From the cell containing the given text, extract its center point as (X, Y) coordinate. 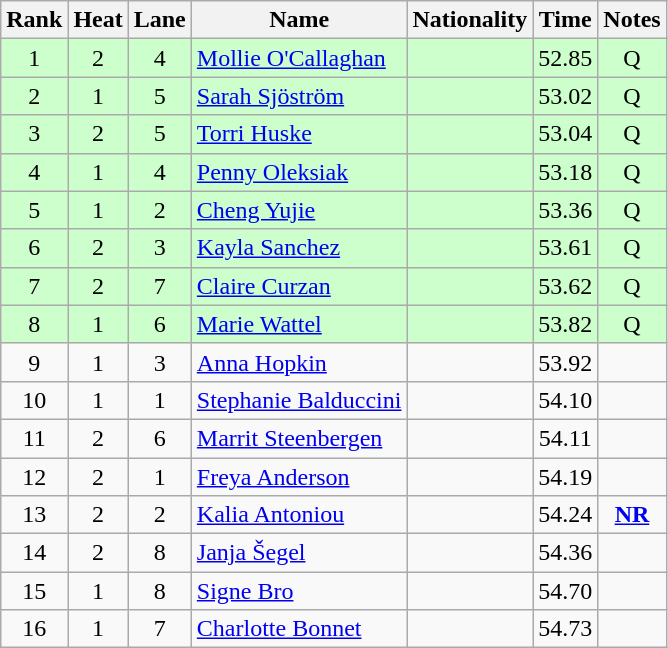
11 (34, 438)
54.10 (566, 400)
Marrit Steenbergen (299, 438)
Marie Wattel (299, 324)
16 (34, 629)
54.70 (566, 591)
53.92 (566, 362)
54.11 (566, 438)
Sarah Sjöström (299, 96)
Time (566, 20)
Charlotte Bonnet (299, 629)
Penny Oleksiak (299, 172)
13 (34, 515)
10 (34, 400)
Cheng Yujie (299, 210)
53.62 (566, 286)
54.36 (566, 553)
Signe Bro (299, 591)
Lane (160, 20)
14 (34, 553)
Heat (98, 20)
Kayla Sanchez (299, 248)
Freya Anderson (299, 477)
53.61 (566, 248)
Torri Huske (299, 134)
52.85 (566, 58)
53.04 (566, 134)
NR (632, 515)
Name (299, 20)
15 (34, 591)
Claire Curzan (299, 286)
53.36 (566, 210)
53.18 (566, 172)
54.24 (566, 515)
54.19 (566, 477)
Kalia Antoniou (299, 515)
Mollie O'Callaghan (299, 58)
9 (34, 362)
Anna Hopkin (299, 362)
12 (34, 477)
Janja Šegel (299, 553)
53.82 (566, 324)
Rank (34, 20)
54.73 (566, 629)
Stephanie Balduccini (299, 400)
Notes (632, 20)
Nationality (470, 20)
53.02 (566, 96)
